Pinpoint the cell where the given text exists, returning its (x, y) midpoint coordinate. 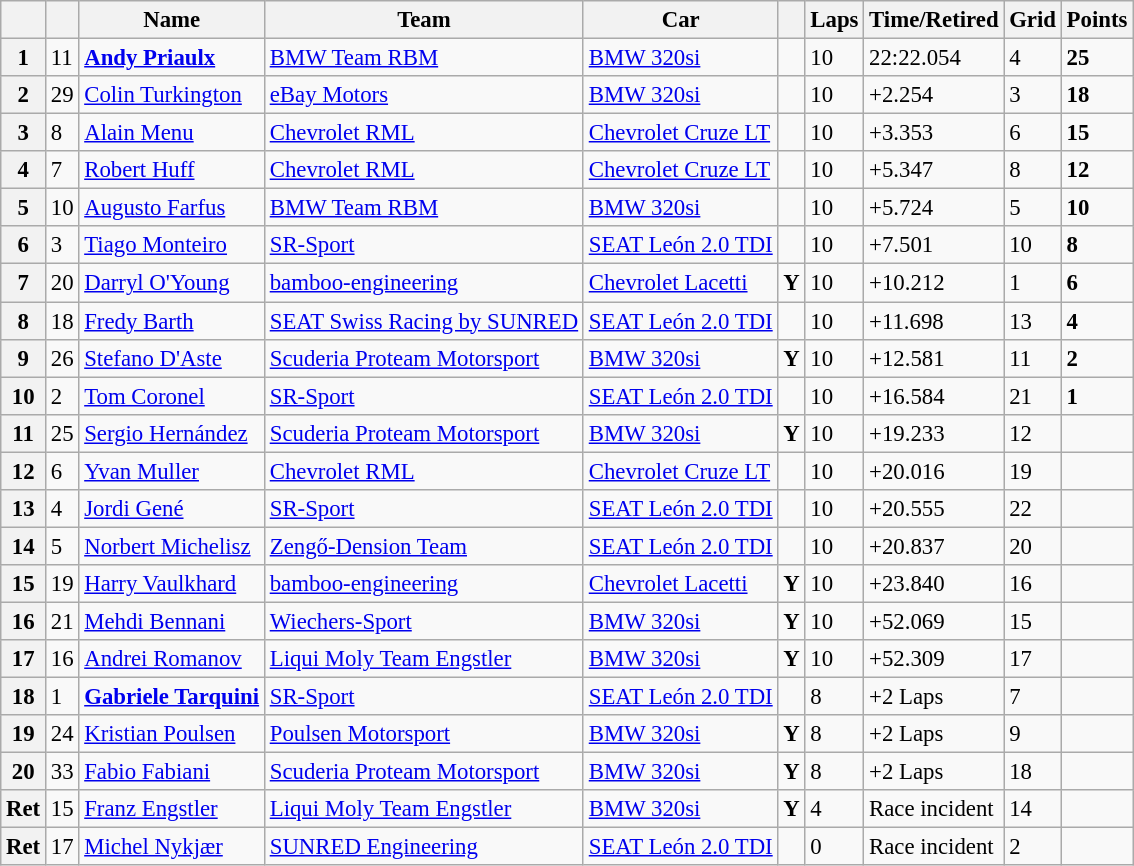
Mehdi Bennani (172, 621)
+5.724 (934, 208)
Name (172, 20)
Kristian Poulsen (172, 734)
Points (1096, 20)
SEAT Swiss Racing by SUNRED (424, 321)
Poulsen Motorsport (424, 734)
Fabio Fabiani (172, 772)
Car (680, 20)
+3.353 (934, 133)
Wiechers-Sport (424, 621)
+16.584 (934, 396)
0 (834, 847)
+20.837 (934, 546)
Tom Coronel (172, 396)
+10.212 (934, 283)
Augusto Farfus (172, 208)
Norbert Michelisz (172, 546)
Robert Huff (172, 170)
Franz Engstler (172, 809)
eBay Motors (424, 95)
+20.016 (934, 471)
+5.347 (934, 170)
+52.309 (934, 659)
Gabriele Tarquini (172, 697)
Time/Retired (934, 20)
Yvan Muller (172, 471)
Colin Turkington (172, 95)
+20.555 (934, 509)
Fredy Barth (172, 321)
Darryl O'Young (172, 283)
Harry Vaulkhard (172, 584)
Alain Menu (172, 133)
SUNRED Engineering (424, 847)
Michel Nykjær (172, 847)
24 (62, 734)
26 (62, 358)
+12.581 (934, 358)
Grid (1032, 20)
29 (62, 95)
Stefano D'Aste (172, 358)
Team (424, 20)
33 (62, 772)
22 (1032, 509)
Zengő-Dension Team (424, 546)
Sergio Hernández (172, 433)
Jordi Gené (172, 509)
+19.233 (934, 433)
+52.069 (934, 621)
+2.254 (934, 95)
Andrei Romanov (172, 659)
+23.840 (934, 584)
Tiago Monteiro (172, 245)
Andy Priaulx (172, 58)
+7.501 (934, 245)
22:22.054 (934, 58)
Laps (834, 20)
+11.698 (934, 321)
